Scan for the cell matching the given text and deliver its [x, y] coordinate at center. 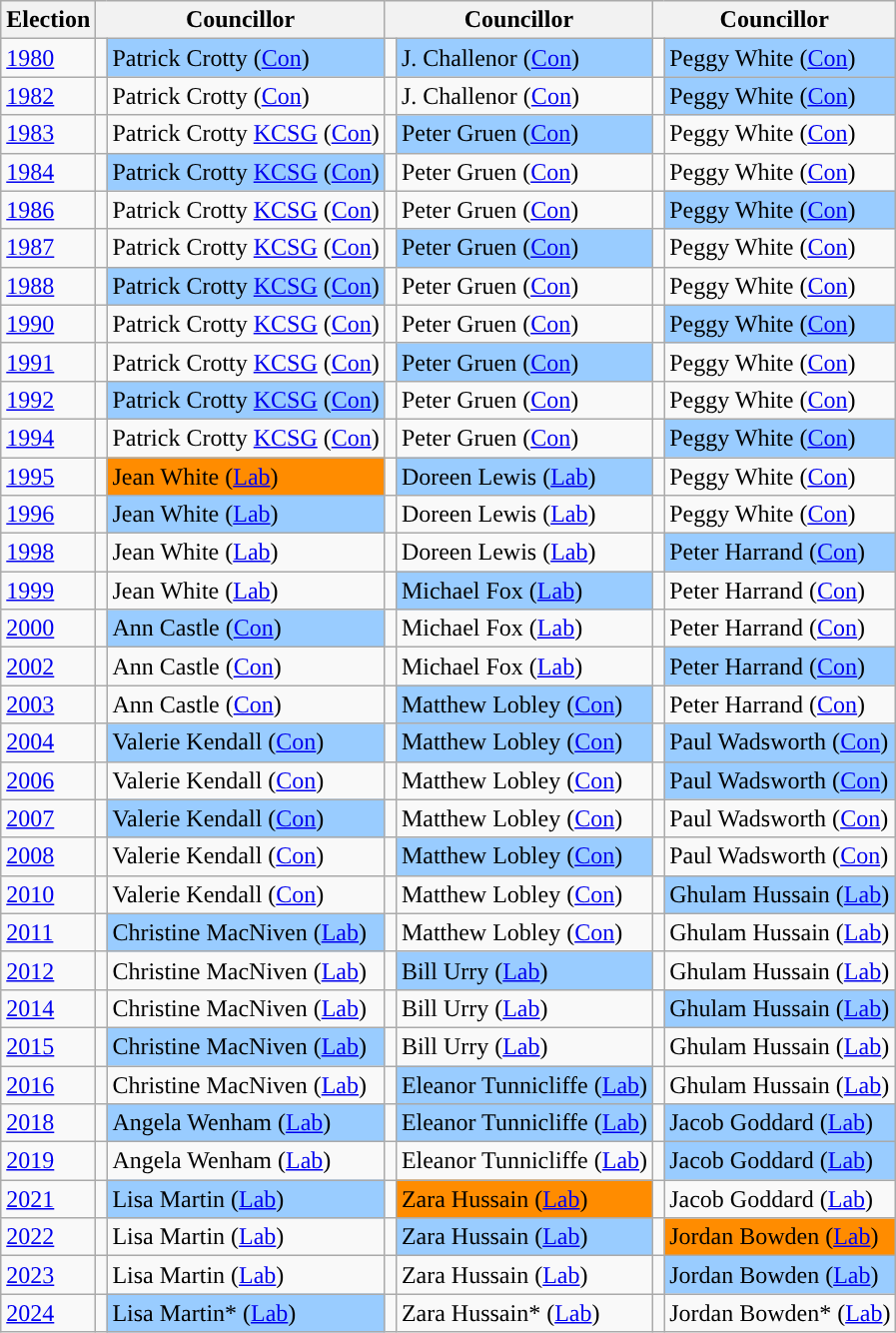
1995 [48, 477]
2006 [48, 780]
1983 [48, 134]
1998 [48, 553]
1990 [48, 324]
1980 [48, 58]
1984 [48, 172]
2024 [48, 1313]
2012 [48, 970]
1988 [48, 286]
2022 [48, 1237]
2007 [48, 818]
2023 [48, 1275]
1992 [48, 400]
2018 [48, 1123]
2004 [48, 742]
2019 [48, 1161]
2014 [48, 1008]
2002 [48, 666]
2015 [48, 1046]
2010 [48, 894]
1996 [48, 515]
2016 [48, 1084]
2003 [48, 704]
Lisa Martin* (Lab) [246, 1313]
1999 [48, 591]
2021 [48, 1199]
Jordan Bowden* (Lab) [780, 1313]
1994 [48, 438]
1987 [48, 248]
1986 [48, 210]
2000 [48, 629]
1991 [48, 362]
1982 [48, 96]
2008 [48, 856]
Zara Hussain* (Lab) [523, 1313]
Election [48, 20]
2011 [48, 932]
